Provide the (x, y) coordinate of the cell's center where the given text is located.  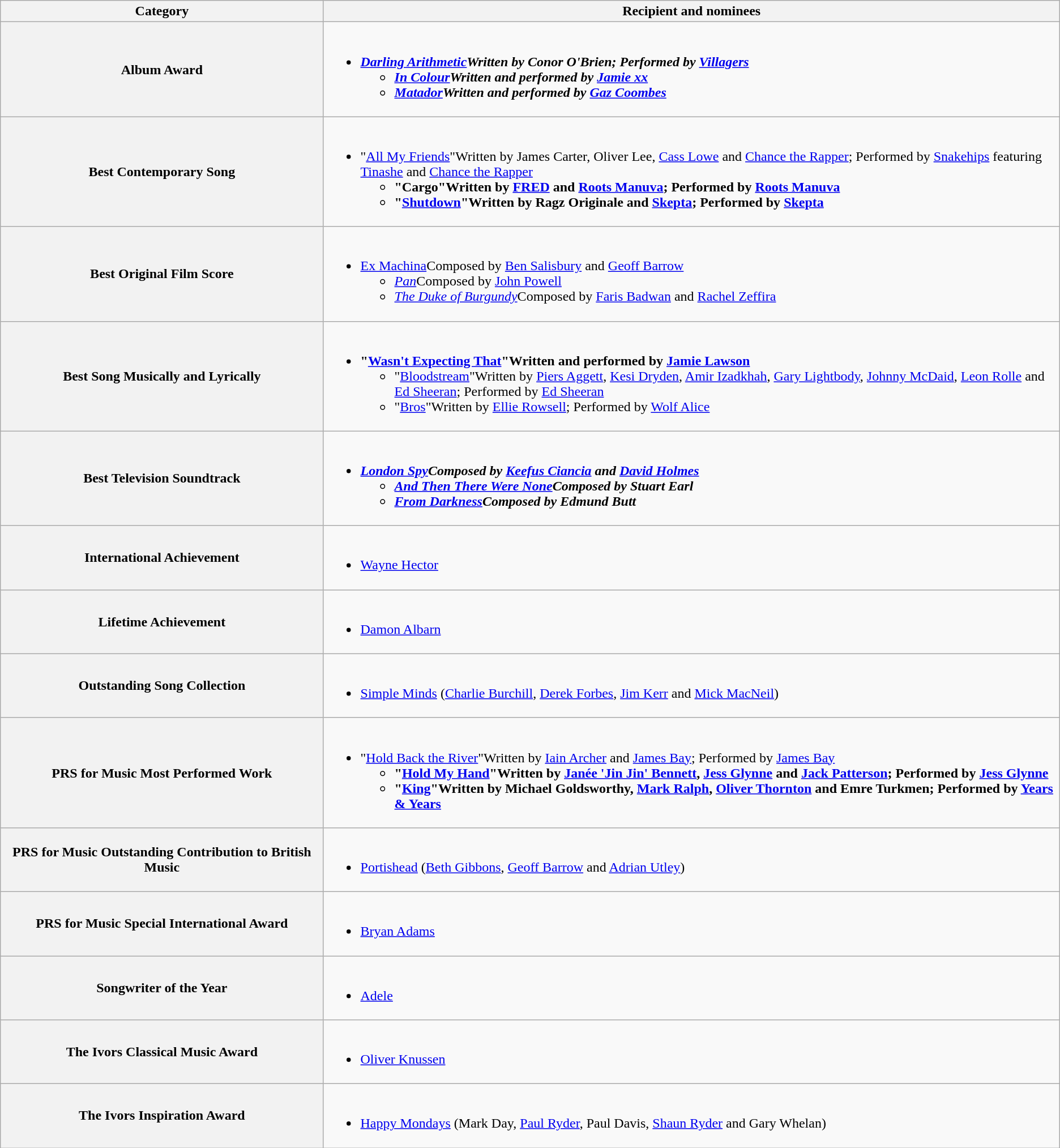
Portishead (Beth Gibbons, Geoff Barrow and Adrian Utley) (691, 860)
Album Award (162, 69)
Outstanding Song Collection (162, 685)
International Achievement (162, 557)
Bryan Adams (691, 923)
Best Television Soundtrack (162, 478)
PRS for Music Outstanding Contribution to British Music (162, 860)
Adele (691, 988)
PRS for Music Most Performed Work (162, 773)
The Ivors Inspiration Award (162, 1116)
Recipient and nominees (691, 11)
Oliver Knussen (691, 1052)
The Ivors Classical Music Award (162, 1052)
Best Contemporary Song (162, 172)
Songwriter of the Year (162, 988)
Damon Albarn (691, 622)
Best Song Musically and Lyrically (162, 376)
London SpyComposed by Keefus Ciancia and David HolmesAnd Then There Were NoneComposed by Stuart EarlFrom DarknessComposed by Edmund Butt (691, 478)
Happy Mondays (Mark Day, Paul Ryder, Paul Davis, Shaun Ryder and Gary Whelan) (691, 1116)
Ex MachinaComposed by Ben Salisbury and Geoff BarrowPanComposed by John PowellThe Duke of BurgundyComposed by Faris Badwan and Rachel Zeffira (691, 274)
Wayne Hector (691, 557)
PRS for Music Special International Award (162, 923)
Category (162, 11)
Simple Minds (Charlie Burchill, Derek Forbes, Jim Kerr and Mick MacNeil) (691, 685)
Lifetime Achievement (162, 622)
Best Original Film Score (162, 274)
